From the cell containing the given text, extract its center point as (x, y) coordinate. 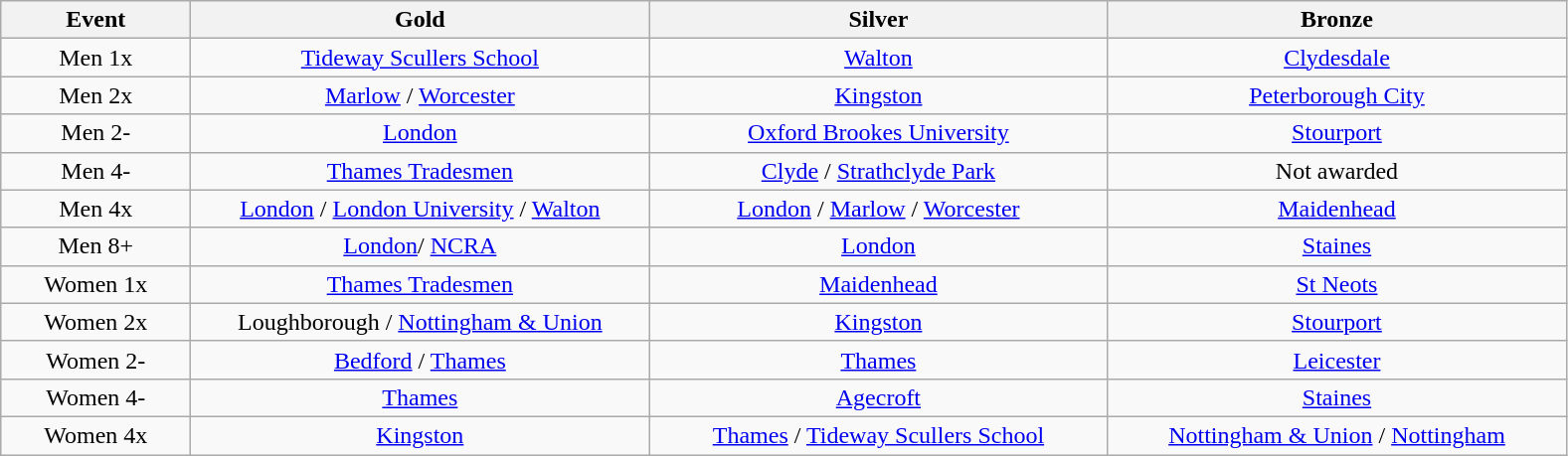
Women 2x (95, 322)
Men 4x (95, 209)
Gold (420, 20)
Men 4- (95, 171)
Bronze (1336, 20)
London / London University / Walton (420, 209)
Clyde / Strathclyde Park (879, 171)
Silver (879, 20)
London/ NCRA (420, 246)
Tideway Scullers School (420, 58)
Men 1x (95, 58)
Bedford / Thames (420, 360)
London / Marlow / Worcester (879, 209)
St Neots (1336, 284)
Women 2- (95, 360)
Women 1x (95, 284)
Nottingham & Union / Nottingham (1336, 435)
Marlow / Worcester (420, 95)
Men 2x (95, 95)
Loughborough / Nottingham & Union (420, 322)
Event (95, 20)
Women 4- (95, 397)
Walton (879, 58)
Men 8+ (95, 246)
Women 4x (95, 435)
Agecroft (879, 397)
Men 2- (95, 133)
Not awarded (1336, 171)
Thames / Tideway Scullers School (879, 435)
Clydesdale (1336, 58)
Peterborough City (1336, 95)
Oxford Brookes University (879, 133)
Leicester (1336, 360)
